Search for the cell housing the specified text and yield its [x, y] center coordinate. 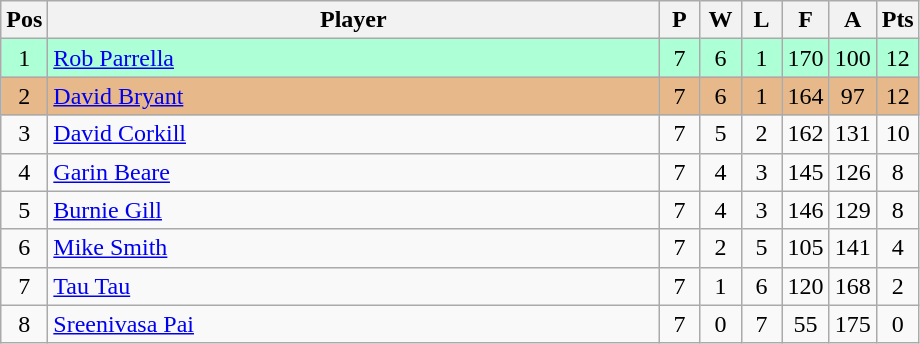
105 [806, 248]
Player [354, 20]
170 [806, 58]
164 [806, 96]
145 [806, 172]
Pos [24, 20]
162 [806, 134]
141 [852, 248]
Garin Beare [354, 172]
100 [852, 58]
131 [852, 134]
55 [806, 324]
Pts [898, 20]
10 [898, 134]
W [720, 20]
Tau Tau [354, 286]
129 [852, 210]
168 [852, 286]
L [762, 20]
David Bryant [354, 96]
175 [852, 324]
P [680, 20]
120 [806, 286]
146 [806, 210]
Burnie Gill [354, 210]
David Corkill [354, 134]
A [852, 20]
Sreenivasa Pai [354, 324]
97 [852, 96]
126 [852, 172]
Mike Smith [354, 248]
Rob Parrella [354, 58]
F [806, 20]
